From the cell containing the given text, extract its center point as [X, Y] coordinate. 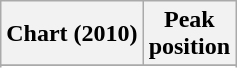
Chart (2010) [72, 34]
Peakposition [189, 34]
